Provide the [x, y] coordinate of the cell's center where the given text is located.  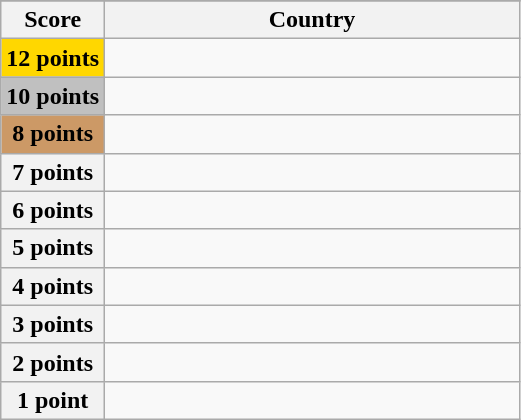
Score [53, 20]
5 points [53, 248]
7 points [53, 172]
1 point [53, 400]
12 points [53, 58]
2 points [53, 362]
8 points [53, 134]
3 points [53, 324]
Country [312, 20]
6 points [53, 210]
10 points [53, 96]
4 points [53, 286]
